Return the [X, Y] coordinate for the center point of the cell that contains the specified text.  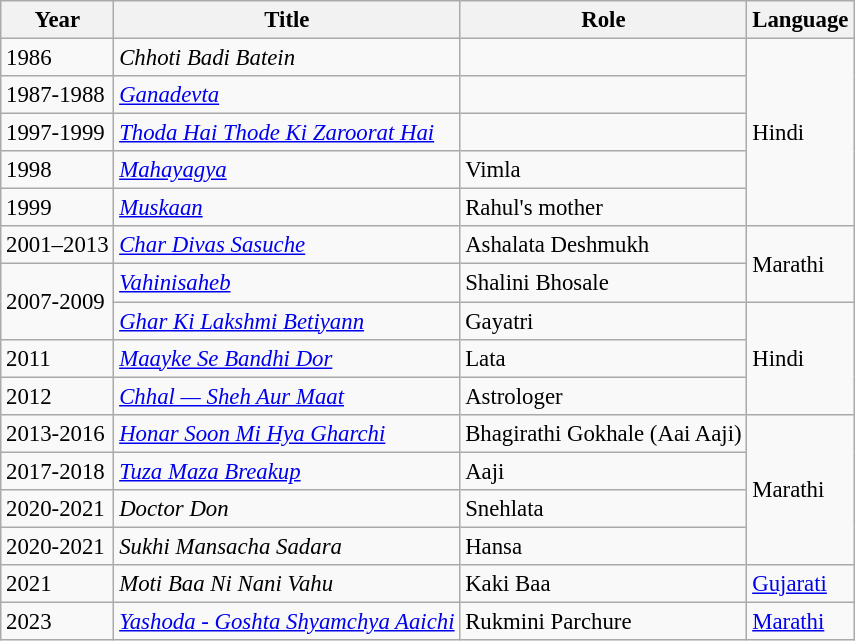
2017-2018 [58, 471]
Astrologer [604, 396]
2001–2013 [58, 245]
Mahayagya [287, 170]
Tuza Maza Breakup [287, 471]
Rukmini Parchure [604, 621]
Lata [604, 358]
Year [58, 20]
Title [287, 20]
Language [800, 20]
Moti Baa Ni Nani Vahu [287, 584]
2011 [58, 358]
1999 [58, 208]
Bhagirathi Gokhale (Aai Aaji) [604, 433]
2013-2016 [58, 433]
Rahul's mother [604, 208]
1986 [58, 58]
Maayke Se Bandhi Dor [287, 358]
Thoda Hai Thode Ki Zaroorat Hai [287, 133]
Muskaan [287, 208]
Snehlata [604, 509]
Char Divas Sasuche [287, 245]
Vimla [604, 170]
2007-2009 [58, 302]
Honar Soon Mi Hya Gharchi [287, 433]
Aaji [604, 471]
1997-1999 [58, 133]
Ashalata Deshmukh [604, 245]
Hansa [604, 546]
2012 [58, 396]
1998 [58, 170]
Yashoda - Goshta Shyamchya Aaichi [287, 621]
Doctor Don [287, 509]
Vahinisaheb [287, 283]
Shalini Bhosale [604, 283]
1987-1988 [58, 95]
Ghar Ki Lakshmi Betiyann [287, 321]
Gujarati [800, 584]
Kaki Baa [604, 584]
Chhoti Badi Batein [287, 58]
Role [604, 20]
Sukhi Mansacha Sadara [287, 546]
Chhal — Sheh Aur Maat [287, 396]
2023 [58, 621]
2021 [58, 584]
Gayatri [604, 321]
Ganadevta [287, 95]
